Output the (X, Y) coordinate of the center of the cell containing the given text.  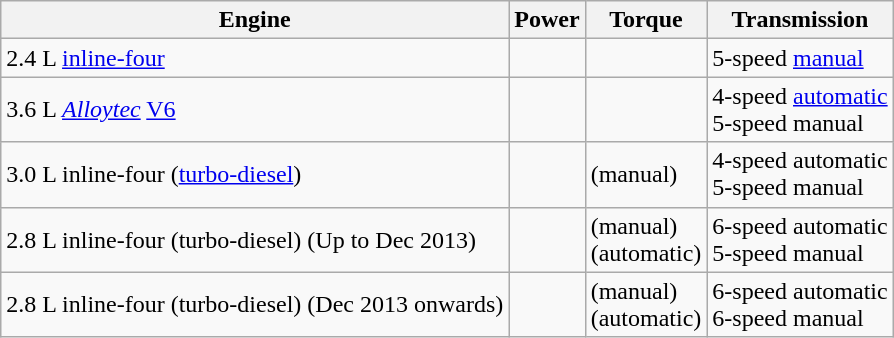
6-speed automatic6-speed manual (800, 304)
Power (547, 20)
Torque (646, 20)
2.4 L inline-four (255, 58)
Engine (255, 20)
2.8 L inline-four (turbo-diesel) (Up to Dec 2013) (255, 240)
3.6 L Alloytec V6 (255, 110)
6-speed automatic5-speed manual (800, 240)
2.8 L inline-four (turbo-diesel) (Dec 2013 onwards) (255, 304)
3.0 L inline-four (turbo-diesel) (255, 174)
(manual) (646, 174)
Transmission (800, 20)
5-speed manual (800, 58)
